For the text-containing cell, return its midpoint in (X, Y) coordinate format. 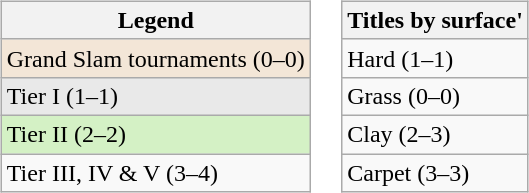
Tier III, IV & V (3–4) (156, 173)
Titles by surface' (436, 20)
Legend (156, 20)
Tier I (1–1) (156, 96)
Carpet (3–3) (436, 173)
Grass (0–0) (436, 96)
Grand Slam tournaments (0–0) (156, 58)
Clay (2–3) (436, 134)
Hard (1–1) (436, 58)
Tier II (2–2) (156, 134)
